Pinpoint the cell where the given text exists, returning its (x, y) midpoint coordinate. 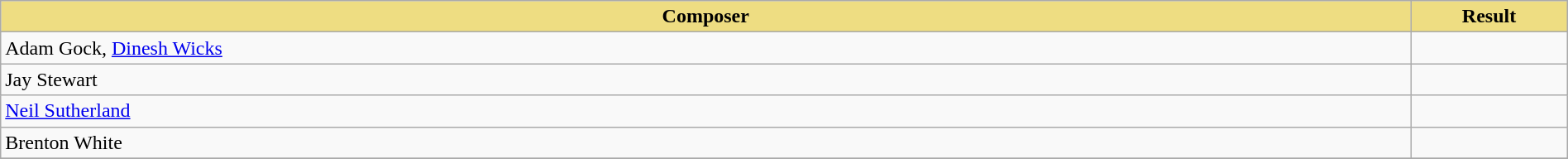
Jay Stewart (706, 79)
Neil Sutherland (706, 111)
Adam Gock, Dinesh Wicks (706, 48)
Composer (706, 17)
Result (1489, 17)
Brenton White (706, 142)
